Pinpoint the cell where the given text exists, returning its (x, y) midpoint coordinate. 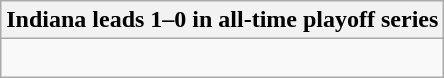
Indiana leads 1–0 in all-time playoff series (222, 20)
